Output the [X, Y] coordinate of the center of the cell containing the given text.  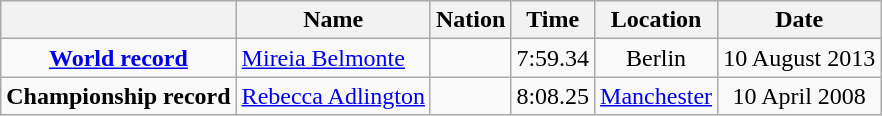
World record [118, 58]
Nation [470, 20]
10 April 2008 [800, 96]
Name [333, 20]
Mireia Belmonte [333, 58]
Date [800, 20]
7:59.34 [553, 58]
Time [553, 20]
10 August 2013 [800, 58]
Berlin [656, 58]
Manchester [656, 96]
8:08.25 [553, 96]
Rebecca Adlington [333, 96]
Championship record [118, 96]
Location [656, 20]
